Extract the [X, Y] coordinate from the center of the cell holding the provided text.  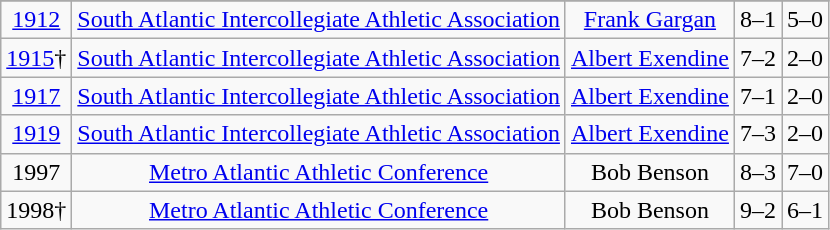
1919 [36, 134]
1915† [36, 58]
6–1 [806, 210]
7–1 [758, 96]
7–2 [758, 58]
Frank Gargan [650, 20]
7–0 [806, 172]
1998† [36, 210]
1997 [36, 172]
8–1 [758, 20]
1912 [36, 20]
5–0 [806, 20]
9–2 [758, 210]
8–3 [758, 172]
1917 [36, 96]
7–3 [758, 134]
